Pinpoint the cell where the given text exists, returning its (x, y) midpoint coordinate. 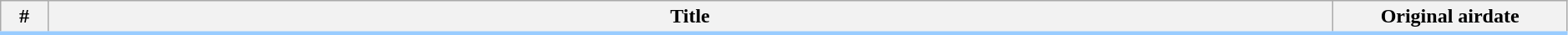
Original airdate (1450, 17)
# (24, 17)
Title (690, 17)
